Identify which cell holds the provided text, then report its (x, y) central coordinate. 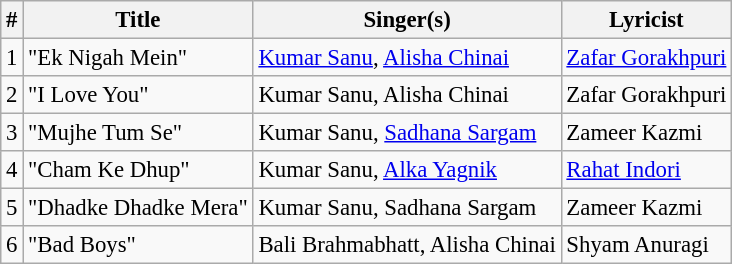
5 (12, 208)
"Dhadke Dhadke Mera" (138, 208)
2 (12, 95)
"Ek Nigah Mein" (138, 58)
"Bad Boys" (138, 245)
Kumar Sanu, Alka Yagnik (407, 170)
"I Love You" (138, 95)
Singer(s) (407, 20)
# (12, 20)
Lyricist (646, 20)
Rahat Indori (646, 170)
"Mujhe Tum Se" (138, 133)
Shyam Anuragi (646, 245)
Bali Brahmabhatt, Alisha Chinai (407, 245)
1 (12, 58)
"Cham Ke Dhup" (138, 170)
3 (12, 133)
6 (12, 245)
Title (138, 20)
4 (12, 170)
